Locate the cell with the specified text and output its (x, y) center coordinate. 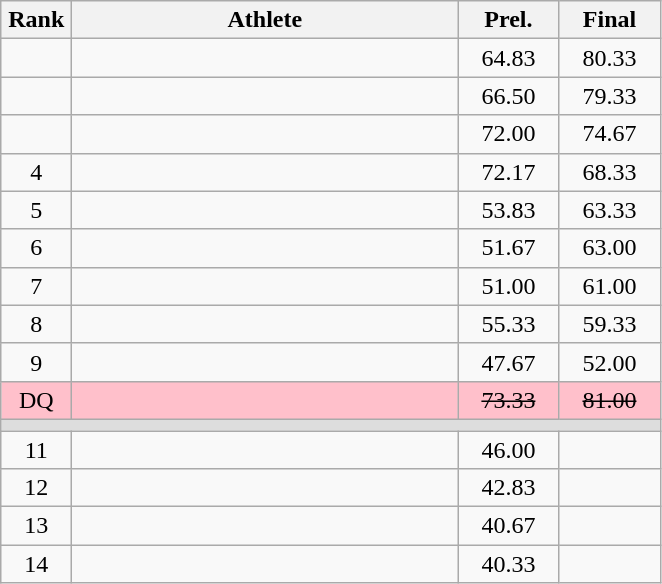
55.33 (508, 324)
61.00 (610, 286)
42.83 (508, 488)
79.33 (610, 96)
47.67 (508, 362)
12 (36, 488)
53.83 (508, 210)
64.83 (508, 58)
74.67 (610, 134)
Rank (36, 20)
40.33 (508, 564)
13 (36, 526)
9 (36, 362)
7 (36, 286)
73.33 (508, 400)
51.00 (508, 286)
14 (36, 564)
81.00 (610, 400)
40.67 (508, 526)
46.00 (508, 449)
5 (36, 210)
59.33 (610, 324)
Athlete (265, 20)
DQ (36, 400)
6 (36, 248)
72.00 (508, 134)
72.17 (508, 172)
52.00 (610, 362)
11 (36, 449)
Prel. (508, 20)
4 (36, 172)
66.50 (508, 96)
63.00 (610, 248)
68.33 (610, 172)
51.67 (508, 248)
Final (610, 20)
63.33 (610, 210)
80.33 (610, 58)
8 (36, 324)
